From the cell containing the given text, extract its center point as [X, Y] coordinate. 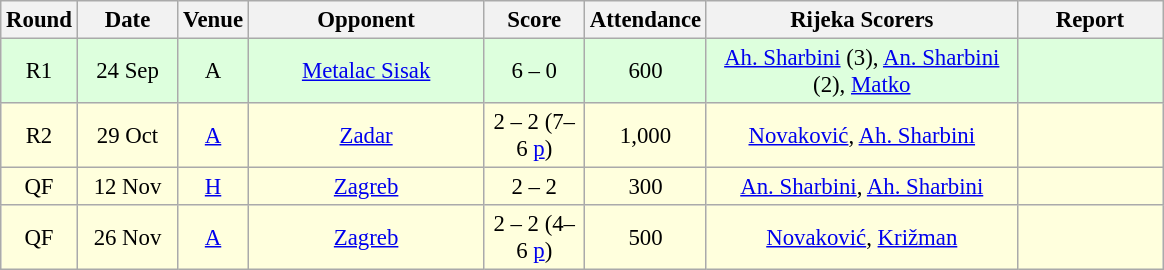
Metalac Sisak [366, 72]
300 [646, 187]
24 Sep [128, 72]
Novaković, Ah. Sharbini [862, 136]
29 Oct [128, 136]
2 – 2 [534, 187]
2 – 2 (4–6 p) [534, 238]
Score [534, 20]
Novaković, Križman [862, 238]
Rijeka Scorers [862, 20]
Opponent [366, 20]
Venue [214, 20]
2 – 2 (7–6 p) [534, 136]
Ah. Sharbini (3), An. Sharbini (2), Matko [862, 72]
500 [646, 238]
R1 [39, 72]
Zadar [366, 136]
Report [1090, 20]
6 – 0 [534, 72]
Round [39, 20]
Date [128, 20]
12 Nov [128, 187]
26 Nov [128, 238]
1,000 [646, 136]
Attendance [646, 20]
R2 [39, 136]
An. Sharbini, Ah. Sharbini [862, 187]
600 [646, 72]
H [214, 187]
